Extract the (x, y) coordinate from the center of the cell holding the provided text.  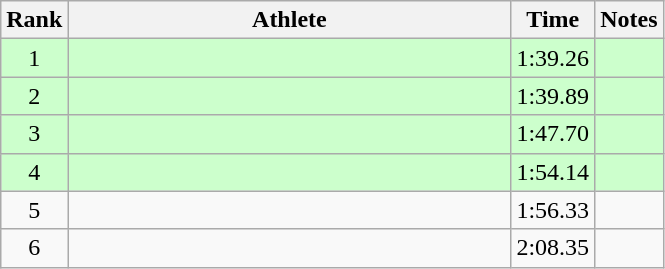
6 (34, 248)
Time (553, 20)
2:08.35 (553, 248)
5 (34, 210)
Notes (629, 20)
3 (34, 134)
1:39.26 (553, 58)
2 (34, 96)
1:56.33 (553, 210)
1:47.70 (553, 134)
Athlete (290, 20)
Rank (34, 20)
1:54.14 (553, 172)
4 (34, 172)
1:39.89 (553, 96)
1 (34, 58)
